Return (X, Y) of the center of cell containing provided text 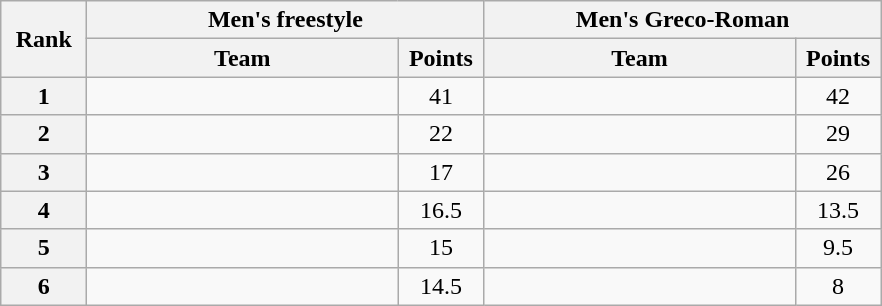
15 (441, 248)
2 (44, 134)
8 (838, 286)
9.5 (838, 248)
22 (441, 134)
26 (838, 172)
Rank (44, 39)
13.5 (838, 210)
14.5 (441, 286)
3 (44, 172)
17 (441, 172)
4 (44, 210)
42 (838, 96)
6 (44, 286)
41 (441, 96)
5 (44, 248)
Men's Greco-Roman (682, 20)
Men's freestyle (286, 20)
16.5 (441, 210)
1 (44, 96)
29 (838, 134)
